Find where the given text appears and provide that cell's center as (x, y) coordinate. 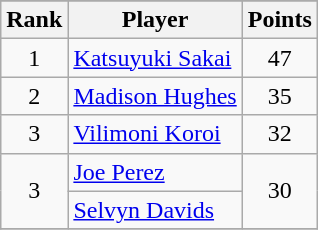
Selvyn Davids (155, 210)
Points (280, 20)
1 (34, 58)
Katsuyuki Sakai (155, 58)
32 (280, 134)
2 (34, 96)
30 (280, 191)
Rank (34, 20)
Madison Hughes (155, 96)
Vilimoni Koroi (155, 134)
35 (280, 96)
47 (280, 58)
Joe Perez (155, 172)
Player (155, 20)
